Search for the cell housing the specified text and yield its [x, y] center coordinate. 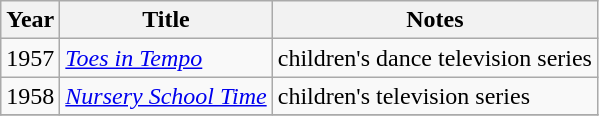
Title [166, 20]
Nursery School Time [166, 96]
1957 [30, 58]
children's television series [434, 96]
Notes [434, 20]
Year [30, 20]
Toes in Tempo [166, 58]
1958 [30, 96]
children's dance television series [434, 58]
